Return (x, y) of the center of cell containing provided text 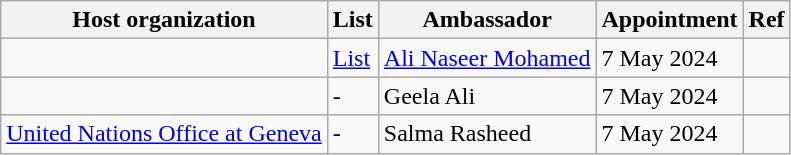
Ambassador (487, 20)
United Nations Office at Geneva (164, 134)
Appointment (670, 20)
Ali Naseer Mohamed (487, 58)
Host organization (164, 20)
Geela Ali (487, 96)
Salma Rasheed (487, 134)
Ref (766, 20)
